Provide the [x, y] coordinate of the cell's center where the given text is located.  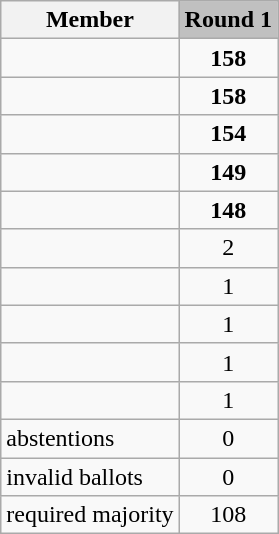
148 [228, 210]
abstentions [90, 438]
149 [228, 172]
2 [228, 248]
108 [228, 515]
required majority [90, 515]
invalid ballots [90, 477]
Member [90, 20]
154 [228, 134]
Round 1 [228, 20]
